From the cell containing the given text, extract its center point as [x, y] coordinate. 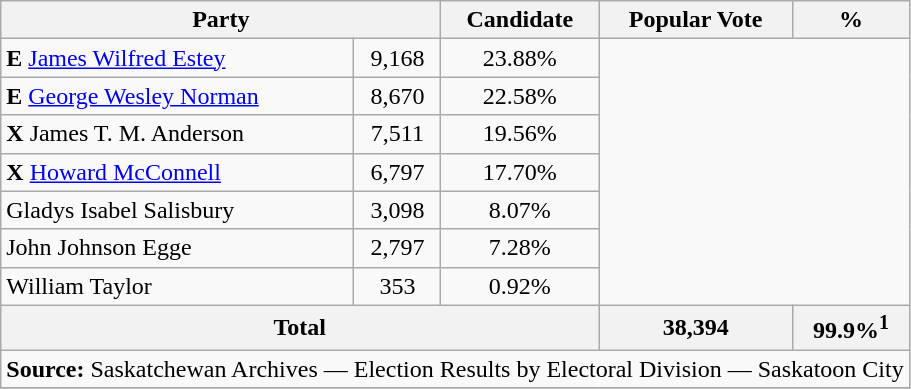
38,394 [696, 328]
2,797 [398, 248]
9,168 [398, 58]
Total [300, 328]
Candidate [520, 20]
19.56% [520, 134]
22.58% [520, 96]
X James T. M. Anderson [178, 134]
Party [221, 20]
3,098 [398, 210]
7,511 [398, 134]
6,797 [398, 172]
23.88% [520, 58]
Source: Saskatchewan Archives — Election Results by Electoral Division — Saskatoon City [455, 369]
99.9%1 [852, 328]
8,670 [398, 96]
8.07% [520, 210]
John Johnson Egge [178, 248]
Popular Vote [696, 20]
353 [398, 286]
17.70% [520, 172]
7.28% [520, 248]
X Howard McConnell [178, 172]
William Taylor [178, 286]
E James Wilfred Estey [178, 58]
E George Wesley Norman [178, 96]
Gladys Isabel Salisbury [178, 210]
0.92% [520, 286]
% [852, 20]
